Scan for the cell matching the given text and deliver its [x, y] coordinate at center. 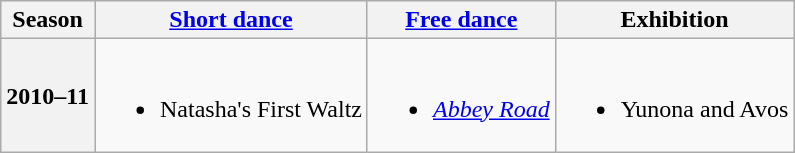
Free dance [461, 20]
Exhibition [674, 20]
Short dance [230, 20]
Natasha's First Waltz [230, 96]
2010–11 [48, 96]
Abbey Road [461, 96]
Yunona and Avos [674, 96]
Season [48, 20]
